Search for the cell housing the specified text and yield its (x, y) center coordinate. 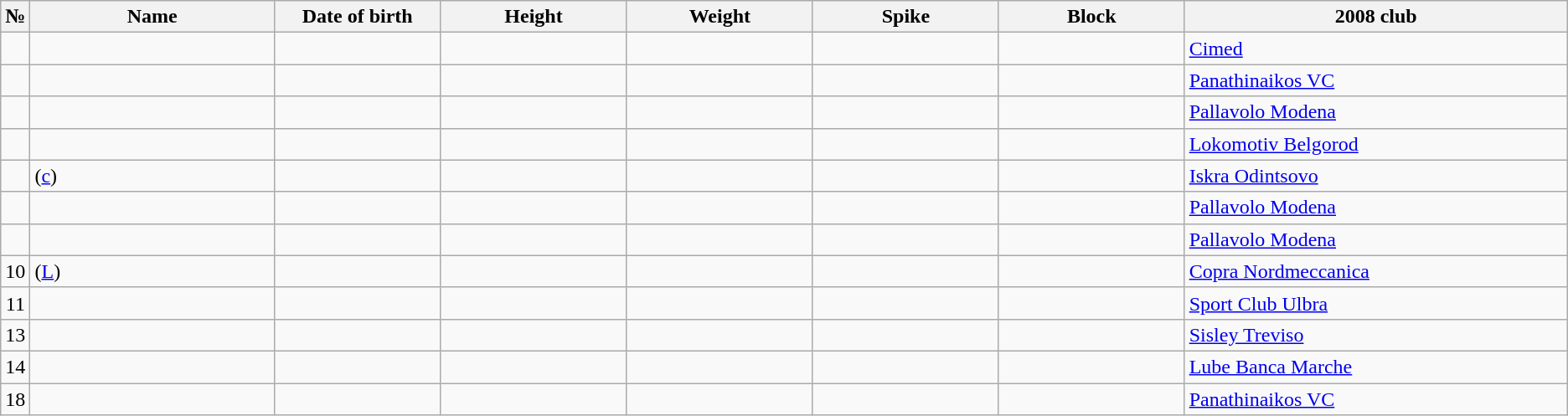
№ (15, 17)
2008 club (1375, 17)
Iskra Odintsovo (1375, 176)
Cimed (1375, 49)
(c) (152, 176)
11 (15, 303)
Lube Banca Marche (1375, 367)
Date of birth (357, 17)
18 (15, 399)
(L) (152, 271)
13 (15, 335)
Name (152, 17)
Spike (905, 17)
Sisley Treviso (1375, 335)
Weight (720, 17)
Block (1091, 17)
Height (534, 17)
Copra Nordmeccanica (1375, 271)
10 (15, 271)
Sport Club Ulbra (1375, 303)
Lokomotiv Belgorod (1375, 144)
14 (15, 367)
